For the text-containing cell, return its midpoint in [X, Y] coordinate format. 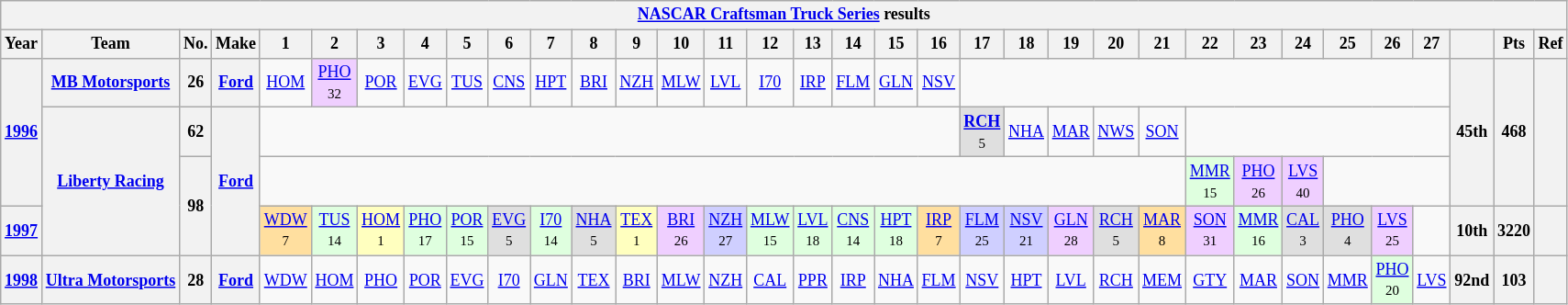
WDW7 [285, 231]
468 [1514, 132]
10th [1472, 231]
BRI26 [681, 231]
WDW [285, 280]
MLW15 [771, 231]
103 [1514, 280]
1998 [22, 280]
Liberty Racing [110, 182]
10 [681, 44]
4 [425, 44]
NHA5 [594, 231]
Pts [1514, 44]
CAL3 [1303, 231]
FLM25 [982, 231]
TEX [594, 280]
SON31 [1209, 231]
18 [1027, 44]
9 [637, 44]
HPT18 [896, 231]
23 [1259, 44]
MAR8 [1162, 231]
GLN28 [1071, 231]
2 [334, 44]
PHO [382, 280]
Ref [1551, 44]
45th [1472, 132]
LVS [1431, 280]
POR15 [467, 231]
NZH27 [726, 231]
TEX1 [637, 231]
NASCAR Craftsman Truck Series results [784, 15]
NWS [1116, 132]
1997 [22, 231]
CAL [771, 280]
PHO32 [334, 83]
PHO20 [1393, 280]
MMR15 [1209, 181]
HOM1 [382, 231]
MEM [1162, 280]
24 [1303, 44]
PPR [813, 280]
Year [22, 44]
98 [196, 206]
28 [196, 280]
11 [726, 44]
MMR [1347, 280]
Ultra Motorsports [110, 280]
62 [196, 132]
92nd [1472, 280]
IRP7 [939, 231]
16 [939, 44]
20 [1116, 44]
7 [551, 44]
MB Motorsports [110, 83]
NSV21 [1027, 231]
19 [1071, 44]
Team [110, 44]
LVL18 [813, 231]
GTY [1209, 280]
PHO26 [1259, 181]
Make [237, 44]
LVS40 [1303, 181]
CNS14 [853, 231]
17 [982, 44]
22 [1209, 44]
MMR16 [1259, 231]
PHO4 [1347, 231]
25 [1347, 44]
EVG5 [509, 231]
RCH [1116, 280]
I7014 [551, 231]
3220 [1514, 231]
LVS25 [1393, 231]
No. [196, 44]
1996 [22, 132]
TUS14 [334, 231]
6 [509, 44]
14 [853, 44]
15 [896, 44]
8 [594, 44]
PHO17 [425, 231]
13 [813, 44]
3 [382, 44]
12 [771, 44]
CNS [509, 83]
TUS [467, 83]
1 [285, 44]
5 [467, 44]
27 [1431, 44]
21 [1162, 44]
